Locate the cell with the specified text and output its (X, Y) center coordinate. 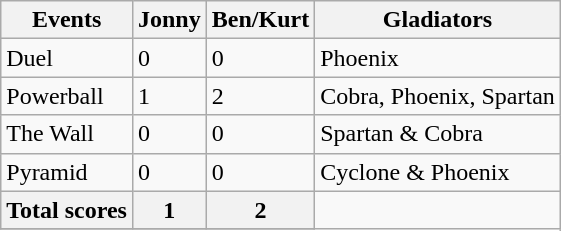
Total scores (67, 210)
Gladiators (438, 20)
Duel (67, 58)
Ben/Kurt (260, 20)
Spartan & Cobra (438, 134)
Events (67, 20)
Cyclone & Phoenix (438, 172)
Cobra, Phoenix, Spartan (438, 96)
Pyramid (67, 172)
Phoenix (438, 58)
Powerball (67, 96)
The Wall (67, 134)
Jonny (169, 20)
